Locate the cell with the specified text and output its [x, y] center coordinate. 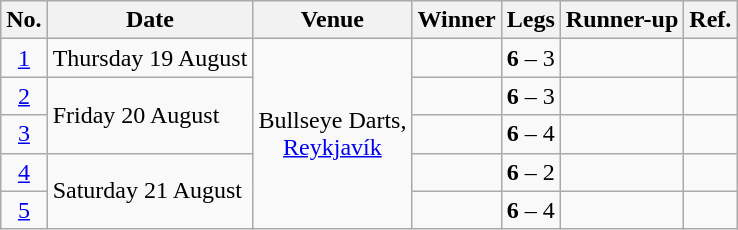
Venue [332, 20]
Thursday 19 August [150, 58]
Friday 20 August [150, 115]
No. [24, 20]
Ref. [710, 20]
1 [24, 58]
2 [24, 96]
Saturday 21 August [150, 191]
3 [24, 134]
Runner-up [622, 20]
4 [24, 172]
Legs [530, 20]
Bullseye Darts, Reykjavík [332, 134]
Date [150, 20]
5 [24, 210]
6 – 2 [530, 172]
Winner [456, 20]
